Identify which cell holds the provided text, then report its [X, Y] central coordinate. 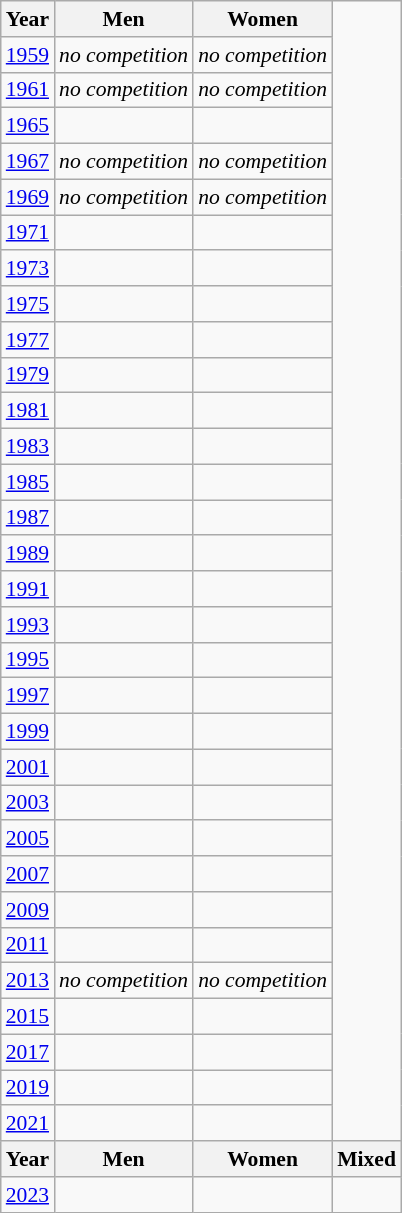
1967 [28, 162]
2003 [28, 803]
1989 [28, 554]
1975 [28, 304]
2007 [28, 874]
1979 [28, 375]
1969 [28, 197]
1977 [28, 340]
2011 [28, 945]
1973 [28, 269]
2001 [28, 767]
1985 [28, 482]
1961 [28, 90]
2023 [28, 1195]
2005 [28, 839]
2021 [28, 1124]
1959 [28, 55]
2009 [28, 910]
Mixed [366, 1159]
1999 [28, 732]
1981 [28, 411]
2015 [28, 1017]
1997 [28, 696]
1987 [28, 518]
1983 [28, 447]
1991 [28, 589]
2013 [28, 981]
1965 [28, 126]
2019 [28, 1088]
2017 [28, 1052]
1995 [28, 660]
1993 [28, 625]
1971 [28, 233]
